Search for the cell housing the specified text and yield its (x, y) center coordinate. 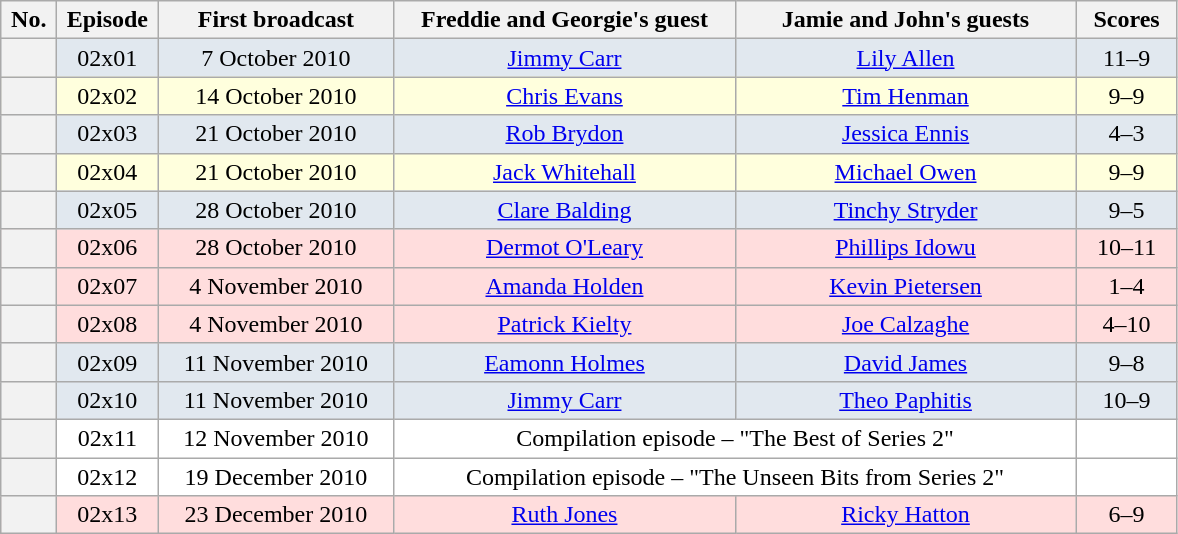
No. (29, 20)
Lily Allen (906, 58)
02x04 (108, 172)
02x03 (108, 134)
Freddie and Georgie's guest (564, 20)
02x02 (108, 96)
Patrick Kielty (564, 324)
David James (906, 362)
02x12 (108, 477)
14 October 2010 (276, 96)
Jamie and John's guests (906, 20)
Clare Balding (564, 210)
02x08 (108, 324)
19 December 2010 (276, 477)
Eamonn Holmes (564, 362)
12 November 2010 (276, 438)
Kevin Pietersen (906, 286)
02x11 (108, 438)
02x09 (108, 362)
Jack Whitehall (564, 172)
First broadcast (276, 20)
Scores (1126, 20)
23 December 2010 (276, 515)
6–9 (1126, 515)
Episode (108, 20)
10–9 (1126, 400)
7 October 2010 (276, 58)
Joe Calzaghe (906, 324)
02x05 (108, 210)
Chris Evans (564, 96)
10–11 (1126, 248)
02x06 (108, 248)
02x13 (108, 515)
4–3 (1126, 134)
02x01 (108, 58)
Compilation episode – "The Best of Series 2" (735, 438)
Dermot O'Leary (564, 248)
Jessica Ennis (906, 134)
02x07 (108, 286)
11–9 (1126, 58)
02x10 (108, 400)
Theo Paphitis (906, 400)
1–4 (1126, 286)
9–8 (1126, 362)
Amanda Holden (564, 286)
Ricky Hatton (906, 515)
9–5 (1126, 210)
Tinchy Stryder (906, 210)
Tim Henman (906, 96)
4–10 (1126, 324)
Compilation episode – "The Unseen Bits from Series 2" (735, 477)
Ruth Jones (564, 515)
Michael Owen (906, 172)
Rob Brydon (564, 134)
Phillips Idowu (906, 248)
